Provide the [x, y] coordinate of the cell's center where the given text is located.  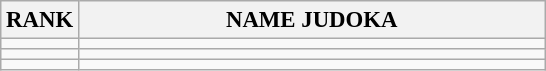
NAME JUDOKA [312, 20]
RANK [40, 20]
